Extract the (X, Y) coordinate from the center of the cell holding the provided text.  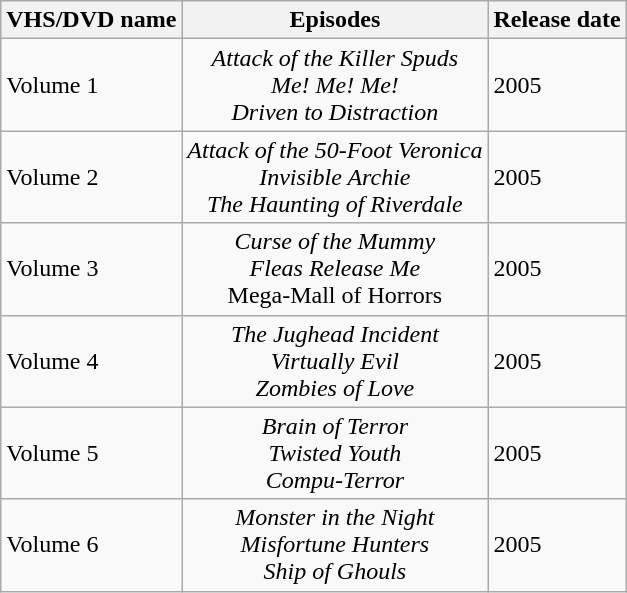
VHS/DVD name (92, 20)
Episodes (335, 20)
Volume 6 (92, 545)
Attack of the Killer SpudsMe! Me! Me!Driven to Distraction (335, 85)
Curse of the MummyFleas Release MeMega-Mall of Horrors (335, 269)
Volume 5 (92, 453)
Volume 3 (92, 269)
Release date (557, 20)
Brain of TerrorTwisted YouthCompu-Terror (335, 453)
Monster in the NightMisfortune HuntersShip of Ghouls (335, 545)
Attack of the 50-Foot VeronicaInvisible ArchieThe Haunting of Riverdale (335, 177)
Volume 2 (92, 177)
Volume 1 (92, 85)
The Jughead IncidentVirtually EvilZombies of Love (335, 361)
Volume 4 (92, 361)
